Pinpoint the cell where the given text exists, returning its [X, Y] midpoint coordinate. 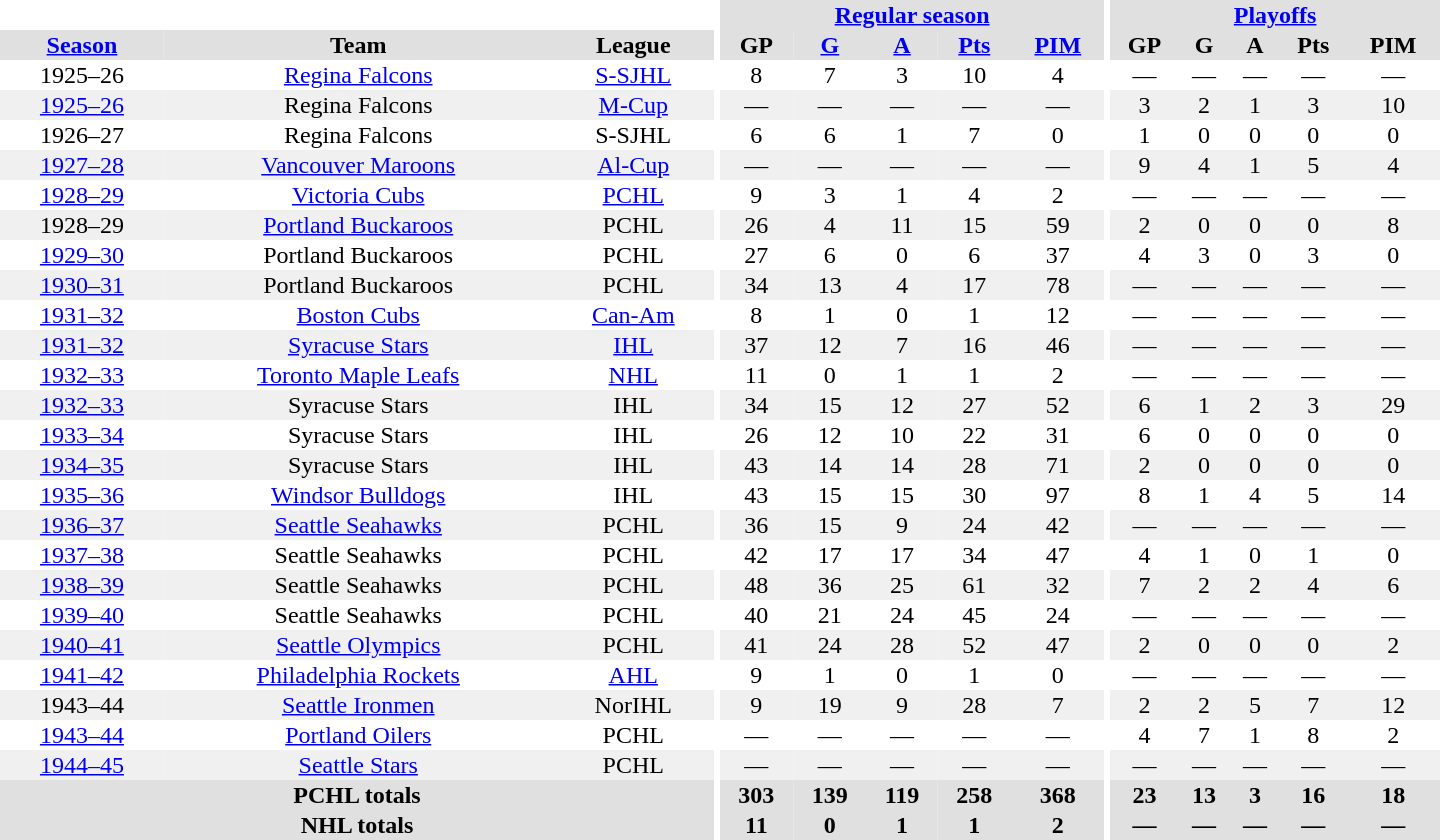
Boston Cubs [358, 315]
368 [1058, 795]
NorIHL [634, 705]
119 [902, 795]
1927–28 [82, 165]
97 [1058, 495]
29 [1393, 405]
Windsor Bulldogs [358, 495]
46 [1058, 345]
Toronto Maple Leafs [358, 375]
League [634, 45]
30 [974, 495]
Seattle Olympics [358, 645]
45 [974, 615]
Playoffs [1275, 15]
Seattle Stars [358, 765]
1941–42 [82, 675]
Vancouver Maroons [358, 165]
139 [830, 795]
303 [756, 795]
NHL totals [357, 825]
23 [1144, 795]
M-Cup [634, 105]
22 [974, 435]
Seattle Ironmen [358, 705]
Portland Oilers [358, 735]
61 [974, 585]
40 [756, 615]
31 [1058, 435]
Can-Am [634, 315]
1939–40 [82, 615]
78 [1058, 285]
Al-Cup [634, 165]
Regular season [912, 15]
258 [974, 795]
48 [756, 585]
21 [830, 615]
32 [1058, 585]
41 [756, 645]
Philadelphia Rockets [358, 675]
1934–35 [82, 465]
PCHL totals [357, 795]
1937–38 [82, 555]
1933–34 [82, 435]
AHL [634, 675]
1940–41 [82, 645]
25 [902, 585]
1930–31 [82, 285]
NHL [634, 375]
1935–36 [82, 495]
Season [82, 45]
71 [1058, 465]
Team [358, 45]
18 [1393, 795]
1944–45 [82, 765]
1938–39 [82, 585]
1929–30 [82, 255]
59 [1058, 225]
Victoria Cubs [358, 195]
1926–27 [82, 135]
1936–37 [82, 525]
19 [830, 705]
